Return the (x, y) coordinate for the center point of the cell that contains the specified text.  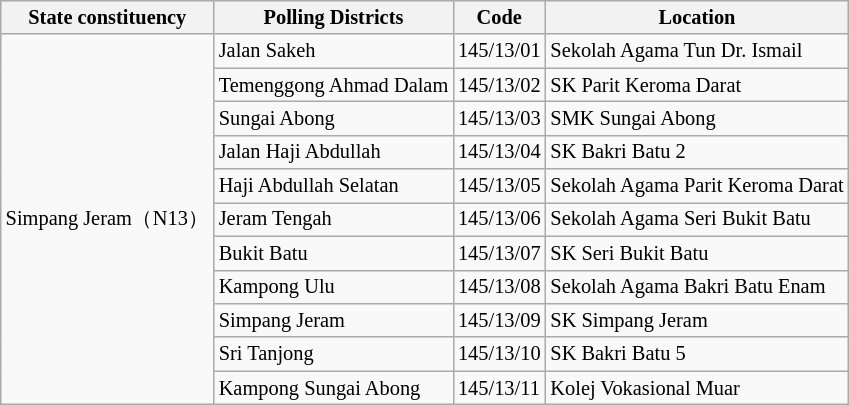
Sekolah Agama Seri Bukit Batu (696, 219)
SK Bakri Batu 5 (696, 354)
Jalan Sakeh (334, 51)
Kampong Ulu (334, 287)
SMK Sungai Abong (696, 118)
Code (499, 17)
145/13/02 (499, 85)
Sungai Abong (334, 118)
Kampong Sungai Abong (334, 388)
Jeram Tengah (334, 219)
145/13/09 (499, 320)
Temenggong Ahmad Dalam (334, 85)
SK Parit Keroma Darat (696, 85)
Jalan Haji Abdullah (334, 152)
Simpang Jeram（N13） (108, 219)
Polling Districts (334, 17)
Location (696, 17)
145/13/01 (499, 51)
Haji Abdullah Selatan (334, 186)
Sri Tanjong (334, 354)
Sekolah Agama Tun Dr. Ismail (696, 51)
Kolej Vokasional Muar (696, 388)
145/13/10 (499, 354)
145/13/05 (499, 186)
145/13/03 (499, 118)
145/13/08 (499, 287)
Sekolah Agama Bakri Batu Enam (696, 287)
SK Seri Bukit Batu (696, 253)
Simpang Jeram (334, 320)
145/13/06 (499, 219)
SK Simpang Jeram (696, 320)
Sekolah Agama Parit Keroma Darat (696, 186)
Bukit Batu (334, 253)
145/13/04 (499, 152)
SK Bakri Batu 2 (696, 152)
145/13/07 (499, 253)
State constituency (108, 17)
145/13/11 (499, 388)
